Return the (X, Y) coordinate for the center point of the cell that contains the specified text.  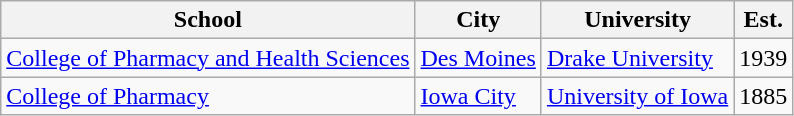
Iowa City (478, 96)
City (478, 20)
Des Moines (478, 58)
School (208, 20)
University (637, 20)
Est. (764, 20)
College of Pharmacy and Health Sciences (208, 58)
1885 (764, 96)
College of Pharmacy (208, 96)
1939 (764, 58)
University of Iowa (637, 96)
Drake University (637, 58)
